Pinpoint the cell where the given text exists, returning its (x, y) midpoint coordinate. 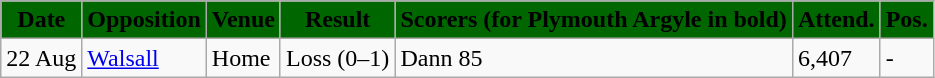
Attend. (836, 20)
Opposition (144, 20)
Date (42, 20)
Home (243, 58)
Venue (243, 20)
Loss (0–1) (337, 58)
22 Aug (42, 58)
6,407 (836, 58)
Scorers (for Plymouth Argyle in bold) (594, 20)
- (906, 58)
Pos. (906, 20)
Walsall (144, 58)
Result (337, 20)
Dann 85 (594, 58)
